Determine the (X, Y) coordinate at the center of the cell enclosing the given text.  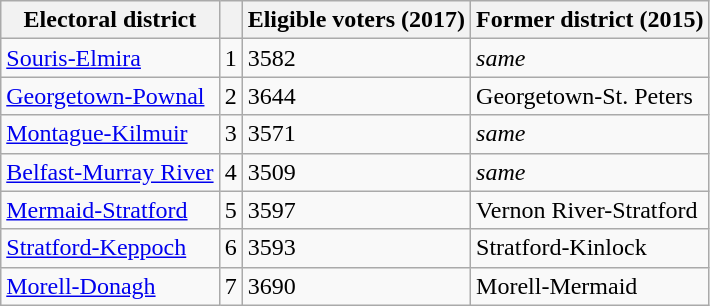
Morell-Donagh (110, 286)
Montague-Kilmuir (110, 134)
5 (230, 210)
Stratford-Keppoch (110, 248)
7 (230, 286)
Georgetown-Pownal (110, 96)
6 (230, 248)
Former district (2015) (590, 20)
3 (230, 134)
3509 (356, 172)
Vernon River-Stratford (590, 210)
3571 (356, 134)
2 (230, 96)
Morell-Mermaid (590, 286)
4 (230, 172)
3644 (356, 96)
Electoral district (110, 20)
3597 (356, 210)
1 (230, 58)
Souris-Elmira (110, 58)
3582 (356, 58)
3690 (356, 286)
Stratford-Kinlock (590, 248)
Belfast-Murray River (110, 172)
3593 (356, 248)
Eligible voters (2017) (356, 20)
Georgetown-St. Peters (590, 96)
Mermaid-Stratford (110, 210)
